Determine the [X, Y] coordinate at the center of the cell enclosing the given text.  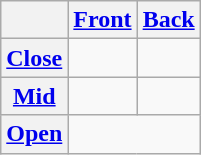
Back [168, 20]
Open [34, 134]
Front [102, 20]
Close [34, 58]
Mid [34, 96]
